For the text-containing cell, return its midpoint in (x, y) coordinate format. 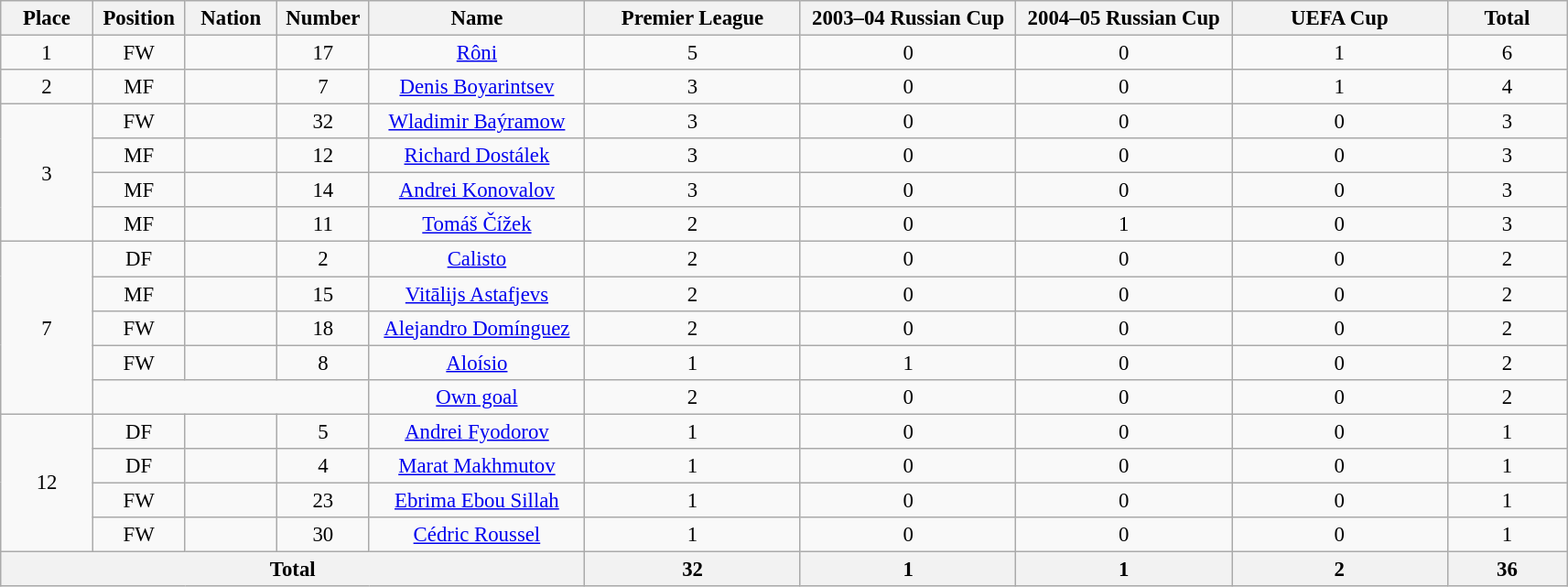
Place (48, 18)
2004–05 Russian Cup (1124, 18)
17 (324, 53)
Vitālijs Astafjevs (477, 294)
23 (324, 500)
Alejandro Domínguez (477, 328)
Tomáš Čížek (477, 224)
36 (1507, 569)
15 (324, 294)
8 (324, 363)
11 (324, 224)
Wladimir Baýramow (477, 122)
2003–04 Russian Cup (908, 18)
Ebrima Ebou Sillah (477, 500)
Aloísio (477, 363)
18 (324, 328)
Nation (231, 18)
Marat Makhmutov (477, 466)
Own goal (477, 397)
Calisto (477, 259)
14 (324, 190)
Cédric Roussel (477, 535)
Denis Boyarintsev (477, 87)
Premier League (693, 18)
Position (139, 18)
Richard Dostálek (477, 156)
Number (324, 18)
Rôni (477, 53)
Name (477, 18)
6 (1507, 53)
Andrei Konovalov (477, 190)
Andrei Fyodorov (477, 431)
UEFA Cup (1340, 18)
30 (324, 535)
